Identify which cell holds the provided text, then report its [x, y] central coordinate. 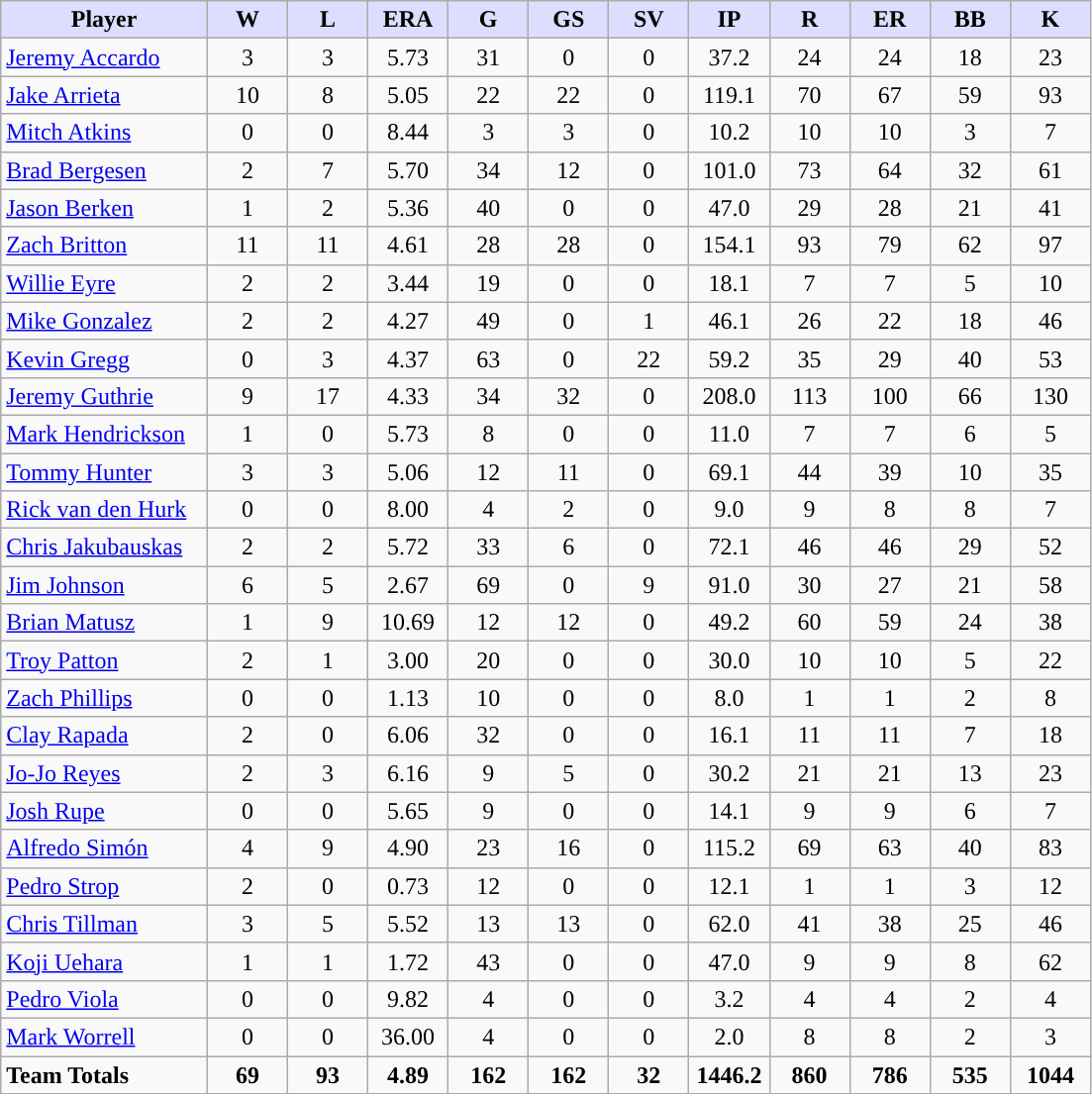
69.1 [729, 472]
1044 [1049, 1074]
62.0 [729, 924]
ERA [408, 20]
Mitch Atkins [105, 133]
79 [889, 246]
208.0 [729, 396]
73 [810, 170]
4.33 [408, 396]
IP [729, 20]
72.1 [729, 547]
4.89 [408, 1074]
101.0 [729, 170]
Jason Berken [105, 208]
4.90 [408, 848]
Pedro Viola [105, 999]
100 [889, 396]
19 [489, 283]
5.05 [408, 95]
Alfredo Simón [105, 848]
K [1049, 20]
Mark Hendrickson [105, 434]
Chris Tillman [105, 924]
10.2 [729, 133]
113 [810, 396]
535 [970, 1074]
2.0 [729, 1037]
Team Totals [105, 1074]
10.69 [408, 623]
4.27 [408, 321]
46.1 [729, 321]
12.1 [729, 886]
49.2 [729, 623]
16 [568, 848]
3.44 [408, 283]
20 [489, 660]
BB [970, 20]
786 [889, 1074]
58 [1049, 585]
5.06 [408, 472]
52 [1049, 547]
Mike Gonzalez [105, 321]
8.0 [729, 698]
60 [810, 623]
8.44 [408, 133]
18.1 [729, 283]
Koji Uehara [105, 961]
Clay Rapada [105, 736]
37.2 [729, 57]
W [248, 20]
G [489, 20]
3.00 [408, 660]
64 [889, 170]
17 [327, 396]
1446.2 [729, 1074]
Troy Patton [105, 660]
Jo-Jo Reyes [105, 773]
1.72 [408, 961]
Willie Eyre [105, 283]
Jeremy Guthrie [105, 396]
5.70 [408, 170]
Zach Phillips [105, 698]
5.65 [408, 811]
9.82 [408, 999]
0.73 [408, 886]
16.1 [729, 736]
ER [889, 20]
9.0 [729, 510]
130 [1049, 396]
6.06 [408, 736]
11.0 [729, 434]
5.72 [408, 547]
Kevin Gregg [105, 358]
2.67 [408, 585]
31 [489, 57]
Chris Jakubauskas [105, 547]
1.13 [408, 698]
Josh Rupe [105, 811]
39 [889, 472]
4.61 [408, 246]
5.52 [408, 924]
30.0 [729, 660]
Tommy Hunter [105, 472]
Zach Britton [105, 246]
Jeremy Accardo [105, 57]
Jake Arrieta [105, 95]
154.1 [729, 246]
GS [568, 20]
Player [105, 20]
97 [1049, 246]
67 [889, 95]
44 [810, 472]
860 [810, 1074]
43 [489, 961]
8.00 [408, 510]
36.00 [408, 1037]
61 [1049, 170]
Brad Bergesen [105, 170]
3.2 [729, 999]
L [327, 20]
SV [649, 20]
Mark Worrell [105, 1037]
Brian Matusz [105, 623]
119.1 [729, 95]
59.2 [729, 358]
4.37 [408, 358]
26 [810, 321]
70 [810, 95]
R [810, 20]
14.1 [729, 811]
53 [1049, 358]
115.2 [729, 848]
5.36 [408, 208]
27 [889, 585]
25 [970, 924]
6.16 [408, 773]
Rick van den Hurk [105, 510]
91.0 [729, 585]
66 [970, 396]
Jim Johnson [105, 585]
49 [489, 321]
30 [810, 585]
83 [1049, 848]
33 [489, 547]
30.2 [729, 773]
Pedro Strop [105, 886]
